Identify which cell holds the provided text, then report its [x, y] central coordinate. 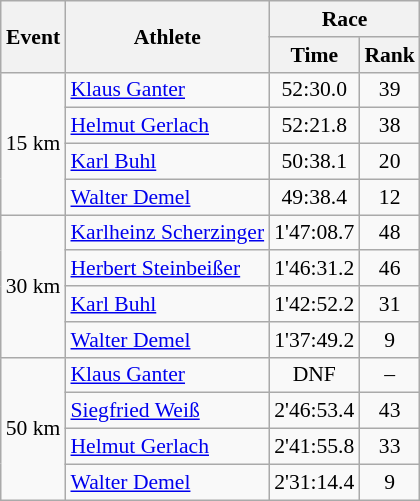
1'37:49.2 [314, 340]
Siegfried Weiß [167, 411]
Rank [390, 55]
50:38.1 [314, 162]
30 km [34, 286]
Race [344, 19]
Herbert Steinbeißer [167, 269]
1'47:08.7 [314, 233]
49:38.4 [314, 197]
2'46:53.4 [314, 411]
DNF [314, 375]
48 [390, 233]
Event [34, 36]
43 [390, 411]
39 [390, 90]
50 km [34, 428]
31 [390, 304]
1'42:52.2 [314, 304]
Karlheinz Scherzinger [167, 233]
33 [390, 447]
52:30.0 [314, 90]
2'31:14.4 [314, 482]
Athlete [167, 36]
15 km [34, 143]
– [390, 375]
12 [390, 197]
52:21.8 [314, 126]
1'46:31.2 [314, 269]
46 [390, 269]
38 [390, 126]
2'41:55.8 [314, 447]
Time [314, 55]
20 [390, 162]
